Search for the cell housing the specified text and yield its [x, y] center coordinate. 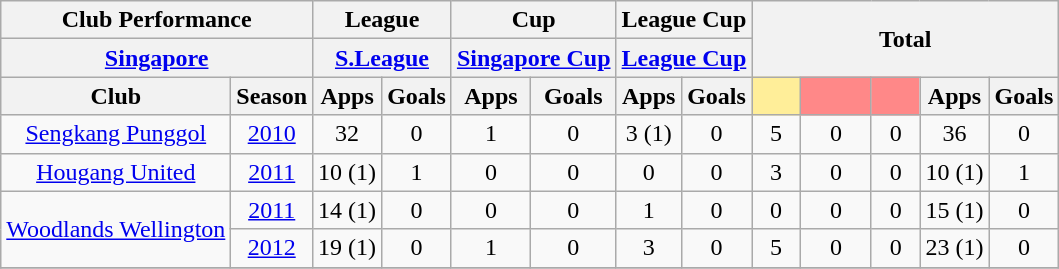
Woodlands Wellington [116, 229]
Season [272, 96]
14 (1) [348, 210]
Club Performance [157, 20]
League [382, 20]
3 (1) [648, 134]
Singapore Cup [534, 58]
Singapore [157, 58]
19 (1) [348, 248]
Cup [534, 20]
36 [954, 134]
2010 [272, 134]
Hougang United [116, 172]
Club [116, 96]
15 (1) [954, 210]
2012 [272, 248]
Total [906, 39]
32 [348, 134]
S.League [382, 58]
23 (1) [954, 248]
Sengkang Punggol [116, 134]
